Return [X, Y] of the center of cell containing provided text 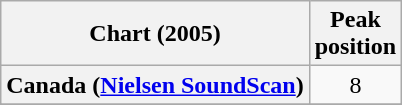
Chart (2005) [155, 34]
8 [355, 85]
Canada (Nielsen SoundScan) [155, 85]
Peakposition [355, 34]
